Return the [x, y] coordinate for the center point of the cell that contains the specified text.  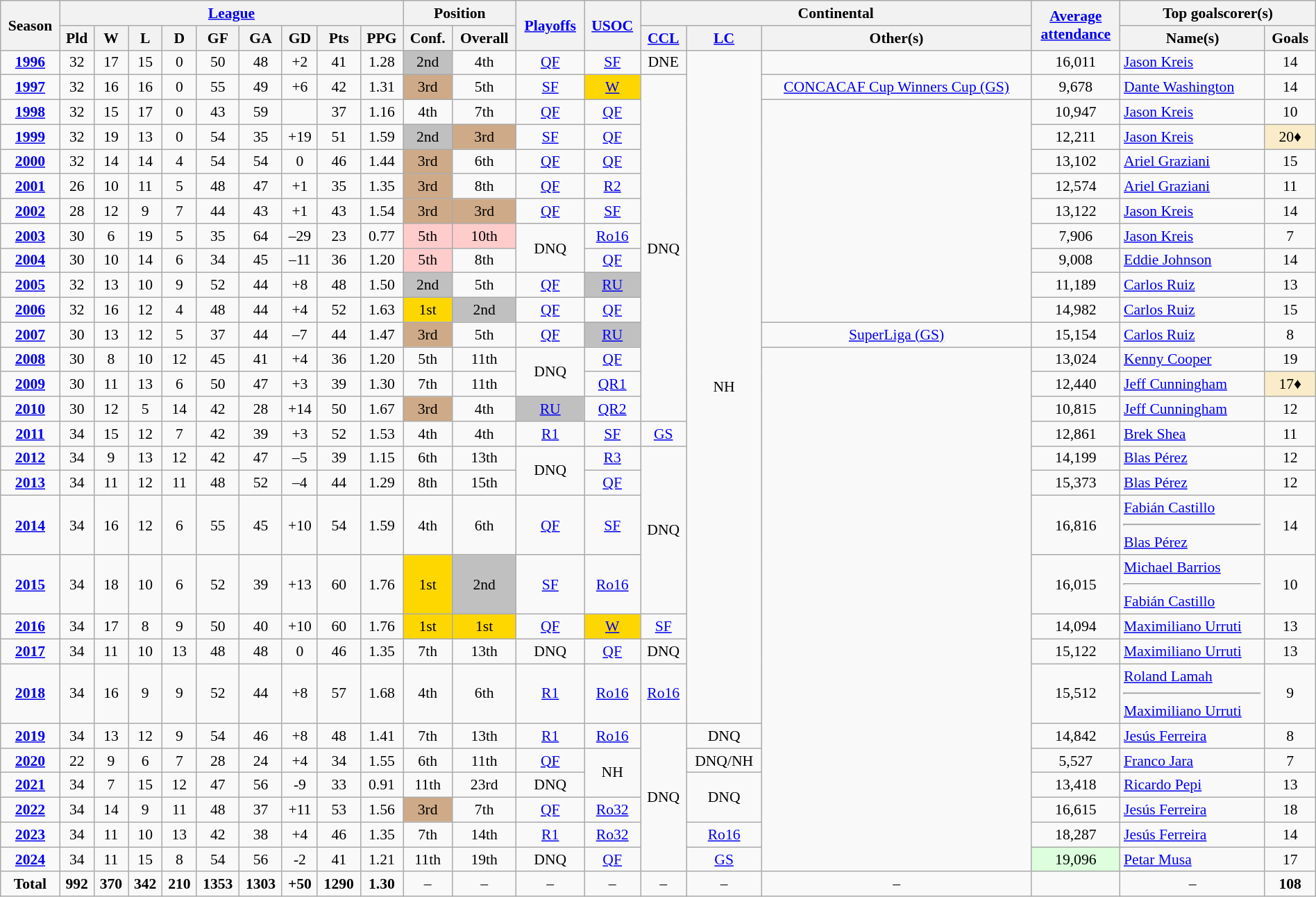
1.15 [382, 458]
D [179, 38]
10th [484, 236]
Season [31, 25]
17♦ [1290, 385]
13,418 [1076, 785]
Eddie Johnson [1192, 260]
GD [300, 38]
2008 [31, 360]
1.50 [382, 285]
12,211 [1076, 137]
2005 [31, 285]
2006 [31, 310]
Pld [76, 38]
1.55 [382, 761]
51 [339, 137]
–7 [300, 335]
PPG [382, 38]
23rd [484, 785]
12,440 [1076, 385]
1999 [31, 137]
2002 [31, 211]
Petar Musa [1192, 860]
2014 [31, 526]
11,189 [1076, 285]
19,096 [1076, 860]
+6 [300, 87]
16,015 [1076, 585]
Total [31, 885]
2023 [31, 835]
2009 [31, 385]
1.16 [382, 112]
19th [484, 860]
15,512 [1076, 694]
1997 [31, 87]
2000 [31, 162]
USOC [612, 25]
5,527 [1076, 761]
59 [261, 112]
–29 [300, 236]
12,861 [1076, 434]
1.67 [382, 409]
49 [261, 87]
Roland Lamah Maximiliano Urruti [1192, 694]
2017 [31, 652]
2007 [31, 335]
+2 [300, 62]
14,199 [1076, 458]
9,678 [1076, 87]
2001 [31, 187]
Franco Jara [1192, 761]
16,011 [1076, 62]
2010 [31, 409]
Conf. [428, 38]
GA [261, 38]
2019 [31, 736]
18,287 [1076, 835]
2016 [31, 627]
Kenny Cooper [1192, 360]
15th [484, 483]
CCL [664, 38]
13,102 [1076, 162]
+19 [300, 137]
14,094 [1076, 627]
Name(s) [1192, 38]
Position [459, 13]
Continental [836, 13]
DNE [664, 62]
2013 [31, 483]
Top goalscorer(s) [1217, 13]
38 [261, 835]
16,615 [1076, 810]
Other(s) [897, 38]
23 [339, 236]
15,154 [1076, 335]
992 [76, 885]
Goals [1290, 38]
–11 [300, 260]
1.28 [382, 62]
1998 [31, 112]
1303 [261, 885]
1996 [31, 62]
10,947 [1076, 112]
LC [725, 38]
20♦ [1290, 137]
–4 [300, 483]
2012 [31, 458]
2003 [31, 236]
1290 [339, 885]
64 [261, 236]
22 [76, 761]
26 [76, 187]
QR2 [612, 409]
Ricardo Pepi [1192, 785]
1.53 [382, 434]
+11 [300, 810]
370 [111, 885]
SuperLiga (GS) [897, 335]
1.63 [382, 310]
12,574 [1076, 187]
-2 [300, 860]
Average attendance [1076, 25]
1.56 [382, 810]
2004 [31, 260]
2020 [31, 761]
GF [218, 38]
L [146, 38]
13,024 [1076, 360]
1.54 [382, 211]
24 [261, 761]
1.41 [382, 736]
13,122 [1076, 211]
16,816 [1076, 526]
14,982 [1076, 310]
Brek Shea [1192, 434]
14th [484, 835]
2022 [31, 810]
0.91 [382, 785]
2015 [31, 585]
CONCACAF Cup Winners Cup (GS) [897, 87]
2021 [31, 785]
9,008 [1076, 260]
15,373 [1076, 483]
2018 [31, 694]
Playoffs [550, 25]
+50 [300, 885]
–5 [300, 458]
QR1 [612, 385]
Dante Washington [1192, 87]
15,122 [1076, 652]
1.29 [382, 483]
10,815 [1076, 409]
League [232, 13]
7,906 [1076, 236]
1.44 [382, 162]
210 [179, 885]
1.47 [382, 335]
1.68 [382, 694]
57 [339, 694]
+14 [300, 409]
Fabián Castillo Blas Pérez [1192, 526]
R2 [612, 187]
40 [261, 627]
Pts [339, 38]
1.21 [382, 860]
14,842 [1076, 736]
342 [146, 885]
0.77 [382, 236]
108 [1290, 885]
33 [339, 785]
+13 [300, 585]
DNQ/NH [725, 761]
Michael Barrios Fabián Castillo [1192, 585]
1.31 [382, 87]
R3 [612, 458]
2011 [31, 434]
-9 [300, 785]
2024 [31, 860]
Overall [484, 38]
1353 [218, 885]
53 [339, 810]
